Return the [x, y] coordinate for the center point of the cell that contains the specified text.  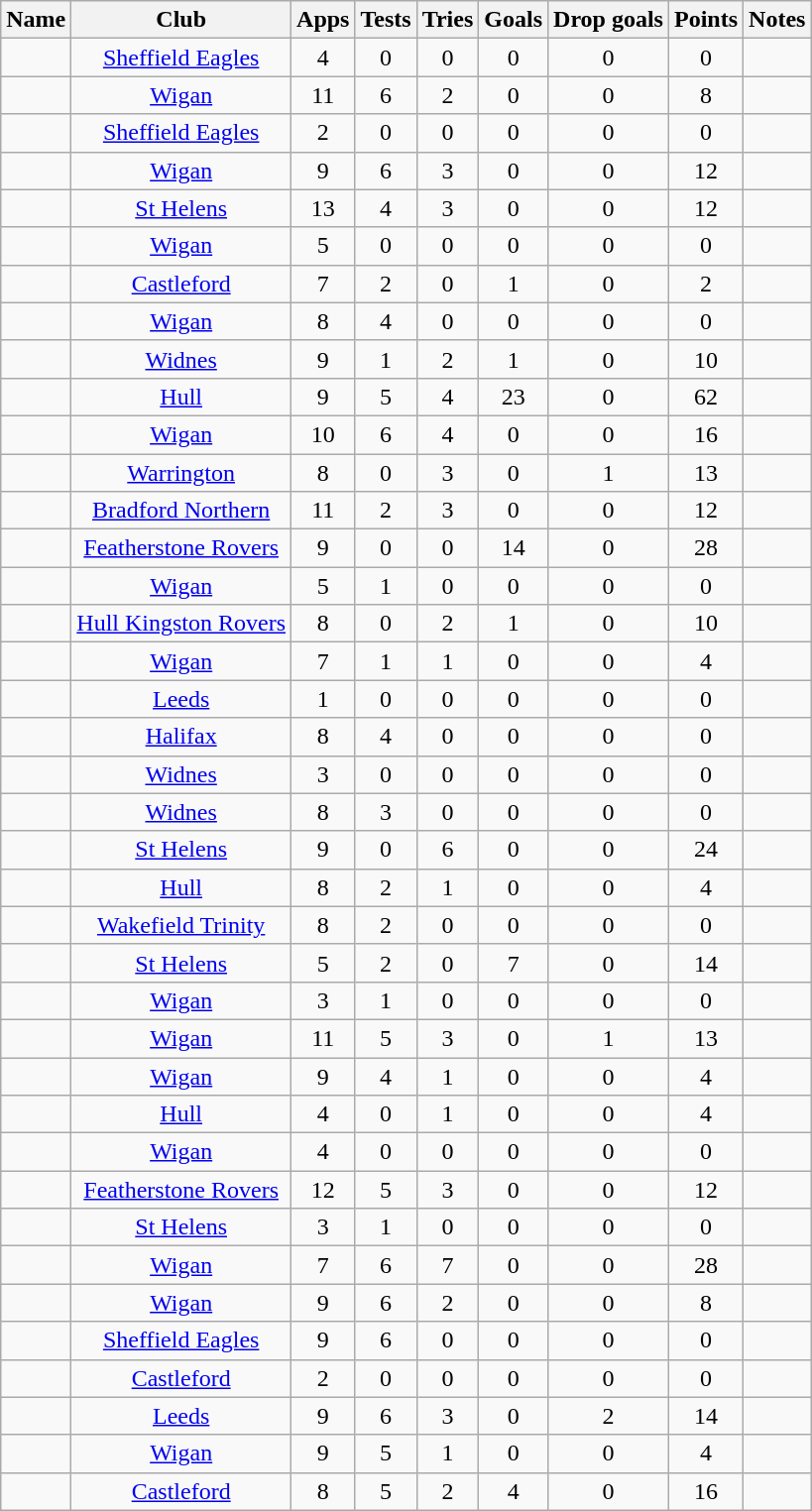
Points [706, 20]
23 [514, 397]
Tries [448, 20]
Wakefield Trinity [181, 925]
Club [181, 20]
Hull Kingston Rovers [181, 624]
Tests [386, 20]
Goals [514, 20]
62 [706, 397]
Name [36, 20]
Apps [323, 20]
Warrington [181, 473]
Halifax [181, 737]
Notes [777, 20]
Bradford Northern [181, 511]
Drop goals [609, 20]
24 [706, 850]
